Determine the (x, y) coordinate at the center of the cell enclosing the given text.  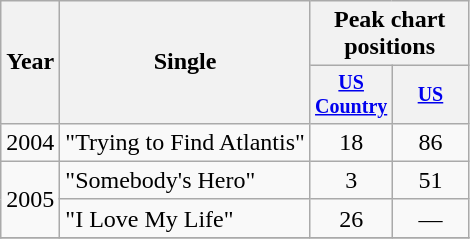
Peak chartpositions (390, 34)
US (430, 94)
Single (185, 62)
"I Love My Life" (185, 218)
Year (30, 62)
51 (430, 180)
3 (351, 180)
"Trying to Find Atlantis" (185, 142)
2005 (30, 199)
US Country (351, 94)
— (430, 218)
2004 (30, 142)
"Somebody's Hero" (185, 180)
86 (430, 142)
18 (351, 142)
26 (351, 218)
